Return the (X, Y) coordinate for the center point of the cell that contains the specified text.  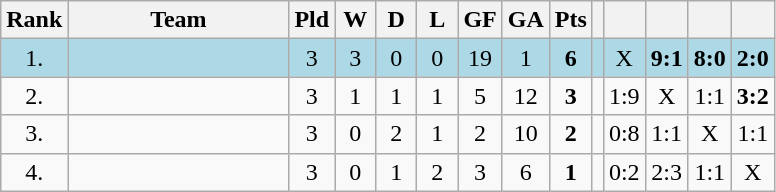
0:8 (624, 134)
Pts (570, 20)
W (356, 20)
0:2 (624, 172)
12 (526, 96)
D (396, 20)
9:1 (666, 58)
19 (480, 58)
2. (34, 96)
3:2 (752, 96)
Pld (312, 20)
10 (526, 134)
GF (480, 20)
L (438, 20)
3. (34, 134)
5 (480, 96)
4. (34, 172)
1. (34, 58)
2:0 (752, 58)
8:0 (710, 58)
2:3 (666, 172)
1:9 (624, 96)
Team (178, 20)
GA (526, 20)
Rank (34, 20)
